Detect which cell encompasses the target text, then output its [x, y] center coordinate. 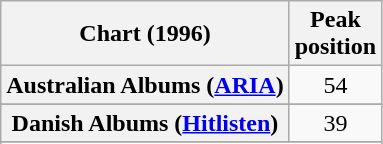
39 [335, 123]
Australian Albums (ARIA) [145, 85]
Chart (1996) [145, 34]
Danish Albums (Hitlisten) [145, 123]
Peak position [335, 34]
54 [335, 85]
